Detect which cell encompasses the target text, then output its [x, y] center coordinate. 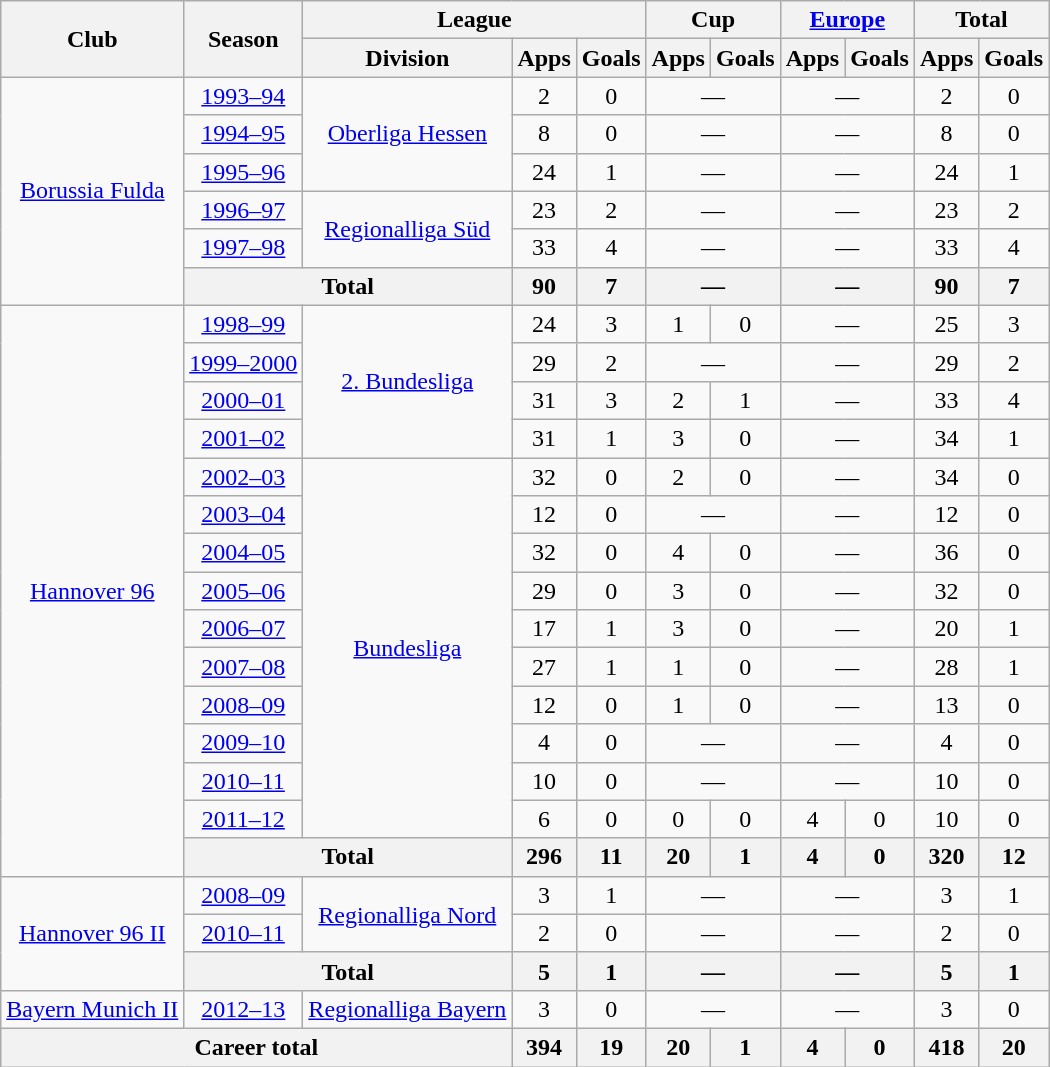
1996–97 [244, 210]
418 [946, 1047]
36 [946, 553]
27 [544, 667]
Regionalliga Süd [408, 229]
1994–95 [244, 134]
394 [544, 1047]
13 [946, 705]
1999–2000 [244, 362]
2007–08 [244, 667]
2009–10 [244, 743]
2001–02 [244, 438]
1995–96 [244, 172]
2004–05 [244, 553]
2002–03 [244, 477]
2003–04 [244, 515]
28 [946, 667]
320 [946, 857]
17 [544, 629]
Oberliga Hessen [408, 134]
2. Bundesliga [408, 381]
Hannover 96 II [92, 933]
League [474, 20]
2000–01 [244, 400]
Season [244, 39]
25 [946, 324]
11 [611, 857]
Europe [847, 20]
Hannover 96 [92, 590]
2011–12 [244, 819]
Career total [256, 1047]
2006–07 [244, 629]
Division [408, 58]
6 [544, 819]
Regionalliga Bayern [408, 1009]
Bayern Munich II [92, 1009]
296 [544, 857]
Cup [713, 20]
2005–06 [244, 591]
Regionalliga Nord [408, 914]
Club [92, 39]
1998–99 [244, 324]
Borussia Fulda [92, 191]
19 [611, 1047]
1993–94 [244, 96]
2012–13 [244, 1009]
1997–98 [244, 248]
Bundesliga [408, 648]
